Search for the cell housing the specified text and yield its [X, Y] center coordinate. 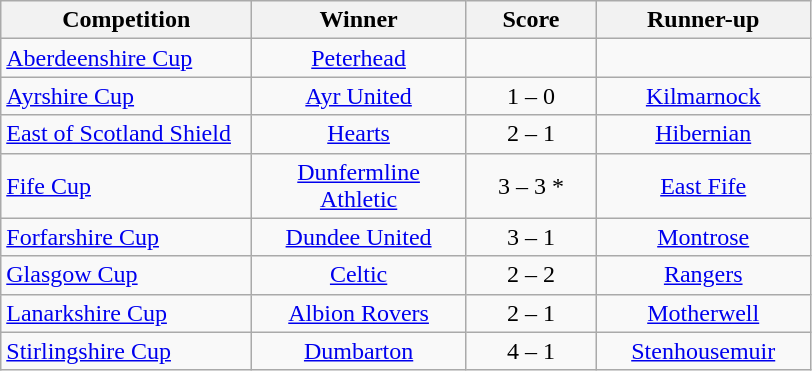
1 – 0 [530, 96]
Score [530, 20]
Hibernian [703, 134]
Runner-up [703, 20]
3 – 3 * [530, 186]
Hearts [359, 134]
Ayr United [359, 96]
Kilmarnock [703, 96]
Celtic [359, 275]
Ayrshire Cup [126, 96]
Stirlingshire Cup [126, 351]
4 – 1 [530, 351]
East of Scotland Shield [126, 134]
2 – 2 [530, 275]
Glasgow Cup [126, 275]
Aberdeenshire Cup [126, 58]
Forfarshire Cup [126, 237]
Dunfermline Athletic [359, 186]
Motherwell [703, 313]
East Fife [703, 186]
Competition [126, 20]
Fife Cup [126, 186]
3 – 1 [530, 237]
Montrose [703, 237]
Peterhead [359, 58]
Stenhousemuir [703, 351]
Lanarkshire Cup [126, 313]
Rangers [703, 275]
Winner [359, 20]
Albion Rovers [359, 313]
Dumbarton [359, 351]
Dundee United [359, 237]
